Extract the [x, y] coordinate from the center of the cell holding the provided text.  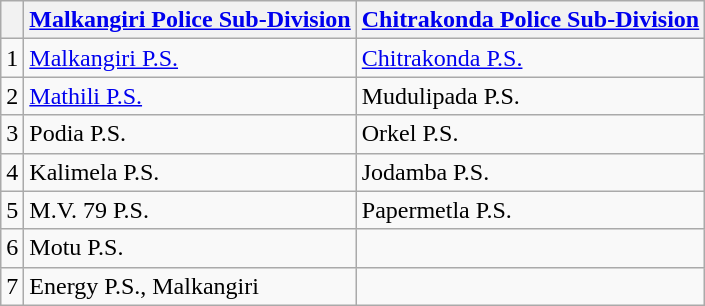
5 [12, 210]
Orkel P.S. [530, 134]
3 [12, 134]
Mathili P.S. [190, 96]
7 [12, 286]
Malkangiri P.S. [190, 58]
Energy P.S., Malkangiri [190, 286]
Malkangiri Police Sub-Division [190, 20]
Kalimela P.S. [190, 172]
2 [12, 96]
M.V. 79 P.S. [190, 210]
4 [12, 172]
Jodamba P.S. [530, 172]
Chitrakonda Police Sub-Division [530, 20]
6 [12, 248]
Papermetla P.S. [530, 210]
1 [12, 58]
Mudulipada P.S. [530, 96]
Motu P.S. [190, 248]
Chitrakonda P.S. [530, 58]
Podia P.S. [190, 134]
